Pinpoint the cell where the given text exists, returning its (x, y) midpoint coordinate. 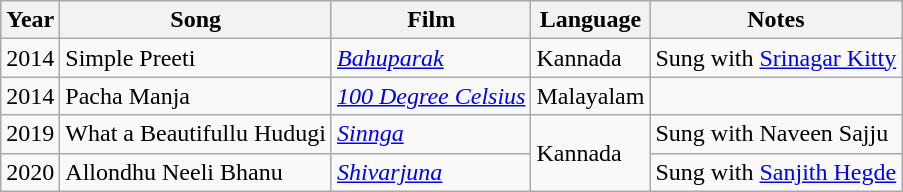
What a Beautifullu Hudugi (196, 134)
Sung with Sanjith Hegde (776, 172)
2019 (30, 134)
Malayalam (590, 96)
Year (30, 20)
Sung with Srinagar Kitty (776, 58)
Bahuparak (430, 58)
Song (196, 20)
Allondhu Neeli Bhanu (196, 172)
Shivarjuna (430, 172)
Simple Preeti (196, 58)
100 Degree Celsius (430, 96)
Sung with Naveen Sajju (776, 134)
Pacha Manja (196, 96)
Sinnga (430, 134)
Film (430, 20)
Language (590, 20)
2020 (30, 172)
Notes (776, 20)
